Find where the given text appears and provide that cell's center as [x, y] coordinate. 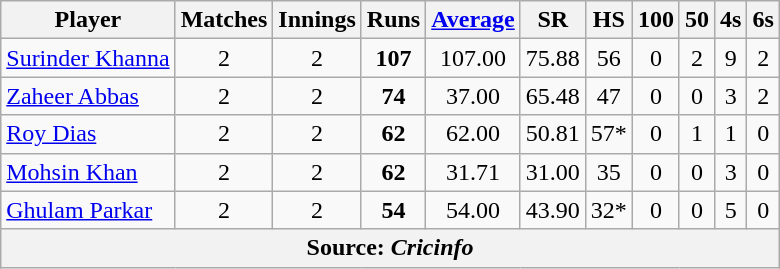
100 [656, 20]
75.88 [552, 58]
62.00 [474, 134]
Runs [393, 20]
Roy Dias [88, 134]
Player [88, 20]
HS [608, 20]
Innings [317, 20]
56 [608, 58]
50.81 [552, 134]
6s [763, 20]
50 [696, 20]
Zaheer Abbas [88, 96]
35 [608, 172]
47 [608, 96]
65.48 [552, 96]
Source: Cricinfo [390, 248]
Surinder Khanna [88, 58]
31.00 [552, 172]
37.00 [474, 96]
9 [731, 58]
31.71 [474, 172]
5 [731, 210]
57* [608, 134]
Ghulam Parkar [88, 210]
Average [474, 20]
107.00 [474, 58]
32* [608, 210]
74 [393, 96]
54 [393, 210]
54.00 [474, 210]
4s [731, 20]
43.90 [552, 210]
107 [393, 58]
Matches [224, 20]
Mohsin Khan [88, 172]
SR [552, 20]
